For the text-containing cell, return its midpoint in (X, Y) coordinate format. 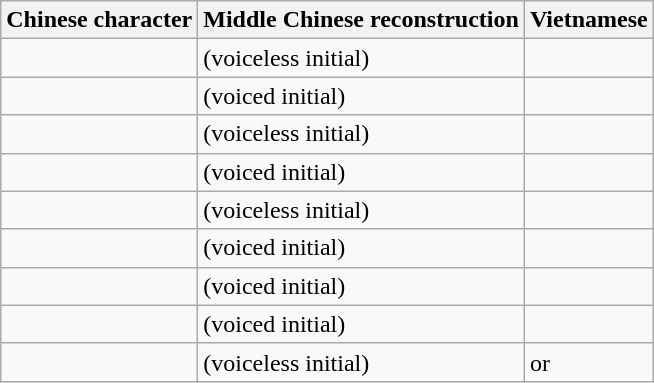
or (588, 362)
Vietnamese (588, 20)
Middle Chinese reconstruction (362, 20)
Chinese character (100, 20)
